Extract the (X, Y) coordinate from the center of the cell holding the provided text.  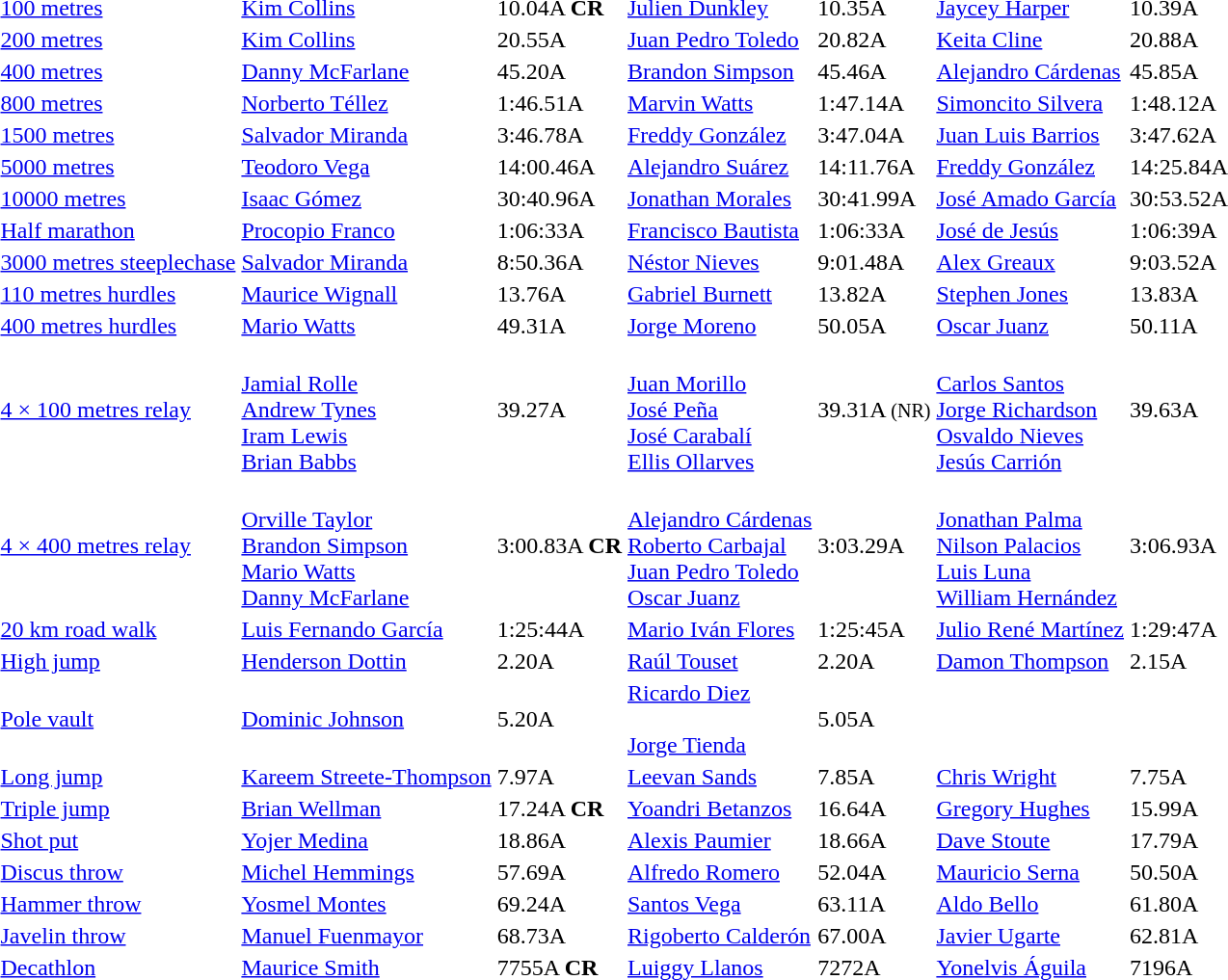
Mario Watts (366, 326)
Michel Hemmings (366, 872)
Alejandro CárdenasRoberto CarbajalJuan Pedro ToledoOscar Juanz (720, 545)
Jamial RolleAndrew TynesIram LewisBrian Babbs (366, 410)
Ricardo Diez Jorge Tienda (720, 719)
Henderson Dottin (366, 661)
7.85A (874, 777)
Procopio Franco (366, 230)
Yoandri Betanzos (720, 808)
1:25:44A (559, 629)
Gabriel Burnett (720, 294)
3:03.29A (874, 545)
Jonathan Morales (720, 199)
3:00.83A CR (559, 545)
1:46.51A (559, 103)
Keita Cline (1030, 40)
14:11.76A (874, 167)
3:47.04A (874, 135)
Yojer Medina (366, 840)
14:00.46A (559, 167)
8:50.36A (559, 262)
Francisco Bautista (720, 230)
Alex Greaux (1030, 262)
63.11A (874, 904)
Norberto Téllez (366, 103)
1:47.14A (874, 103)
13.82A (874, 294)
1:25:45A (874, 629)
9:01.48A (874, 262)
Jorge Moreno (720, 326)
57.69A (559, 872)
Javier Ugarte (1030, 936)
Isaac Gómez (366, 199)
18.86A (559, 840)
3:46.78A (559, 135)
5.20A (559, 719)
Dominic Johnson (366, 719)
Damon Thompson (1030, 661)
Dave Stoute (1030, 840)
Maurice Wignall (366, 294)
45.46A (874, 71)
52.04A (874, 872)
Teodoro Vega (366, 167)
Luis Fernando García (366, 629)
Alfredo Romero (720, 872)
49.31A (559, 326)
Kareem Streete-Thompson (366, 777)
Danny McFarlane (366, 71)
Santos Vega (720, 904)
Chris Wright (1030, 777)
Marvin Watts (720, 103)
Rigoberto Calderón (720, 936)
Carlos SantosJorge RichardsonOsvaldo NievesJesús Carrión (1030, 410)
Yosmel Montes (366, 904)
20.55A (559, 40)
Simoncito Silvera (1030, 103)
Juan Pedro Toledo (720, 40)
50.05A (874, 326)
Kim Collins (366, 40)
67.00A (874, 936)
Stephen Jones (1030, 294)
Jonathan PalmaNilson PalaciosLuis LunaWilliam Hernández (1030, 545)
20.82A (874, 40)
Juan MorilloJosé PeñaJosé CarabalíEllis Ollarves (720, 410)
Orville TaylorBrandon SimpsonMario WattsDanny McFarlane (366, 545)
Julio René Martínez (1030, 629)
Néstor Nieves (720, 262)
Gregory Hughes (1030, 808)
30:40.96A (559, 199)
Alejandro Suárez (720, 167)
Brian Wellman (366, 808)
Manuel Fuenmayor (366, 936)
Raúl Touset (720, 661)
18.66A (874, 840)
17.24A CR (559, 808)
Alexis Paumier (720, 840)
5.05A (874, 719)
39.27A (559, 410)
Oscar Juanz (1030, 326)
Aldo Bello (1030, 904)
39.31A (NR) (874, 410)
16.64A (874, 808)
30:41.99A (874, 199)
45.20A (559, 71)
José de Jesús (1030, 230)
13.76A (559, 294)
Juan Luis Barrios (1030, 135)
69.24A (559, 904)
Leevan Sands (720, 777)
Alejandro Cárdenas (1030, 71)
Mario Iván Flores (720, 629)
Brandon Simpson (720, 71)
68.73A (559, 936)
Mauricio Serna (1030, 872)
7.97A (559, 777)
José Amado García (1030, 199)
